Determine the [x, y] coordinate at the center of the cell enclosing the given text.  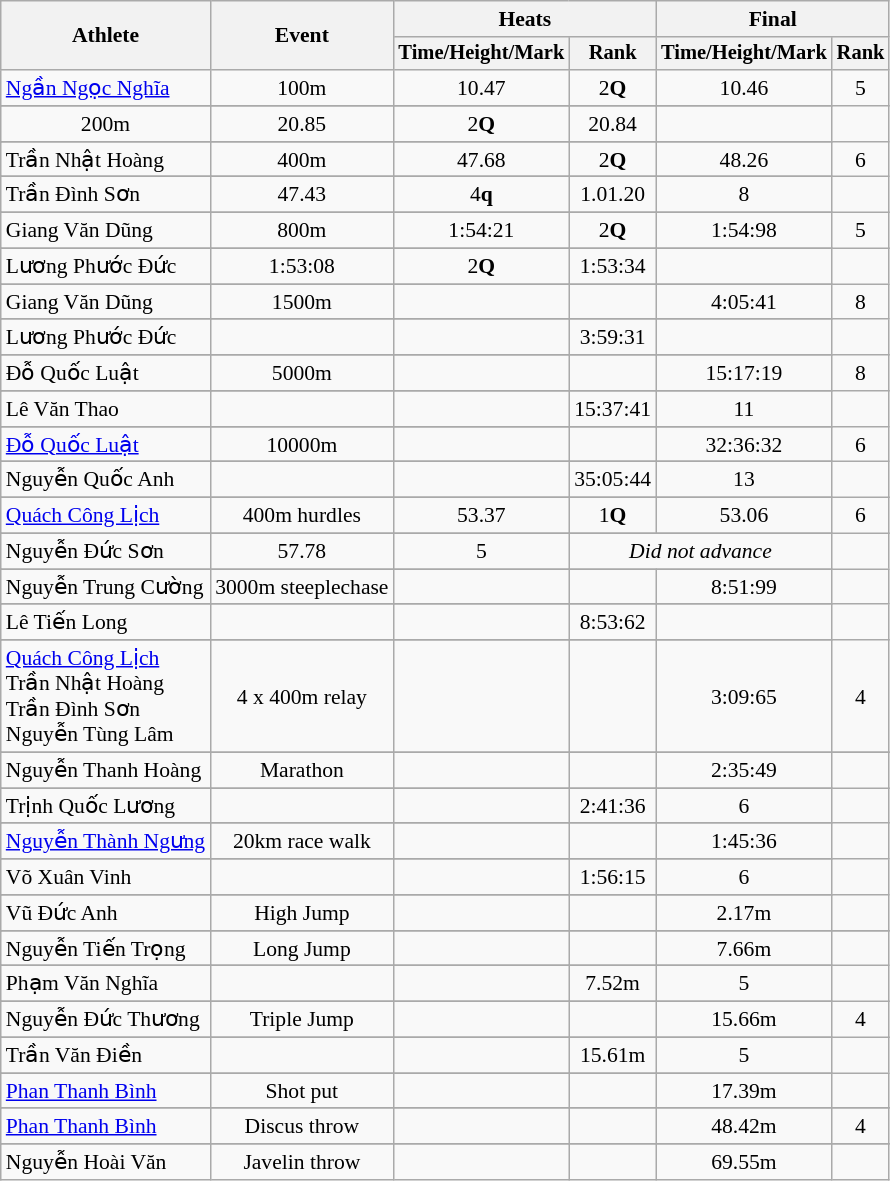
20km race walk [302, 842]
Shot put [302, 1091]
20.85 [302, 124]
8:51:99 [744, 587]
15:17:19 [744, 373]
57.78 [302, 552]
Quách Công LịchTrần Nhật HoàngTrần Đình SơnNguyễn Tùng Lâm [106, 696]
200m [106, 124]
1:45:36 [744, 842]
15:37:41 [612, 409]
4:05:41 [744, 302]
Quách Công Lịch [106, 516]
800m [302, 231]
3:59:31 [612, 338]
Marathon [302, 771]
2:41:36 [612, 806]
Event [302, 36]
Nguyễn Đức Sơn [106, 552]
Nguyễn Hoài Văn [106, 1162]
Discus throw [302, 1127]
Final [772, 19]
Triple Jump [302, 1020]
Nguyễn Tiến Trọng [106, 949]
Heats [526, 19]
Trần Nhật Hoàng [106, 160]
7.66m [744, 949]
Lê Văn Thao [106, 409]
Nguyễn Trung Cường [106, 587]
Nguyễn Quốc Anh [106, 480]
53.37 [482, 516]
1:56:15 [612, 877]
100m [302, 88]
11 [744, 409]
Trịnh Quốc Lương [106, 806]
1500m [302, 302]
Javelin throw [302, 1162]
17.39m [744, 1091]
69.55m [744, 1162]
10000m [302, 445]
35:05:44 [612, 480]
2.17m [744, 913]
5000m [302, 373]
1:54:21 [482, 231]
Vũ Đức Anh [106, 913]
1Q [612, 516]
48.26 [744, 160]
10.47 [482, 88]
1:53:08 [302, 267]
3000m steeplechase [302, 587]
Nguyễn Thanh Hoàng [106, 771]
48.42m [744, 1127]
Lê Tiến Long [106, 623]
7.52m [612, 984]
32:36:32 [744, 445]
Phạm Văn Nghĩa [106, 984]
Võ Xuân Vinh [106, 877]
Ngần Ngọc Nghĩa [106, 88]
8:53:62 [612, 623]
Trần Văn Điền [106, 1056]
1:53:34 [612, 267]
400m [302, 160]
4 x 400m relay [302, 696]
47.68 [482, 160]
Nguyễn Thành Ngưng [106, 842]
13 [744, 480]
Trần Đình Sơn [106, 195]
Did not advance [700, 552]
1:54:98 [744, 231]
20.84 [612, 124]
Athlete [106, 36]
1.01.20 [612, 195]
10.46 [744, 88]
15.66m [744, 1020]
15.61m [612, 1056]
2:35:49 [744, 771]
4q [482, 195]
3:09:65 [744, 696]
High Jump [302, 913]
47.43 [302, 195]
53.06 [744, 516]
Long Jump [302, 949]
400m hurdles [302, 516]
Nguyễn Đức Thương [106, 1020]
